Capture the cell that displays the provided text and extract its (x, y) central coordinate. 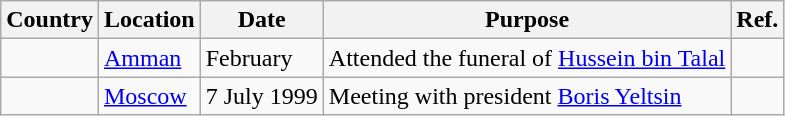
Amman (149, 58)
Moscow (149, 96)
Ref. (758, 20)
7 July 1999 (262, 96)
Meeting with president Boris Yeltsin (527, 96)
Country (50, 20)
February (262, 58)
Purpose (527, 20)
Attended the funeral of Hussein bin Talal (527, 58)
Date (262, 20)
Location (149, 20)
